Detect which cell encompasses the target text, then output its (x, y) center coordinate. 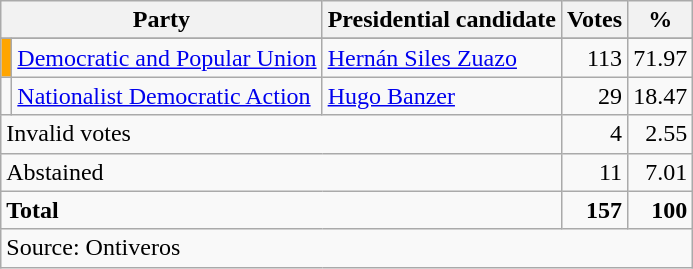
29 (594, 96)
Presidential candidate (442, 20)
Source: Ontiveros (347, 248)
100 (660, 210)
11 (594, 172)
Nationalist Democratic Action (167, 96)
Abstained (282, 172)
113 (594, 58)
Hernán Siles Zuazo (442, 58)
71.97 (660, 58)
157 (594, 210)
Invalid votes (282, 134)
2.55 (660, 134)
Total (282, 210)
Party (162, 20)
7.01 (660, 172)
Hugo Banzer (442, 96)
Votes (594, 20)
18.47 (660, 96)
4 (594, 134)
% (660, 20)
Democratic and Popular Union (167, 58)
